Detect which cell encompasses the target text, then output its [X, Y] center coordinate. 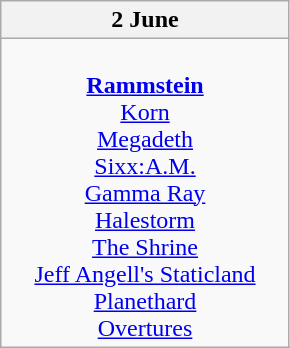
Rammstein Korn Megadeth Sixx:A.M. Gamma Ray Halestorm The Shrine Jeff Angell's Staticland Planethard Overtures [146, 193]
2 June [146, 20]
